Pinpoint the cell where the given text exists, returning its [X, Y] midpoint coordinate. 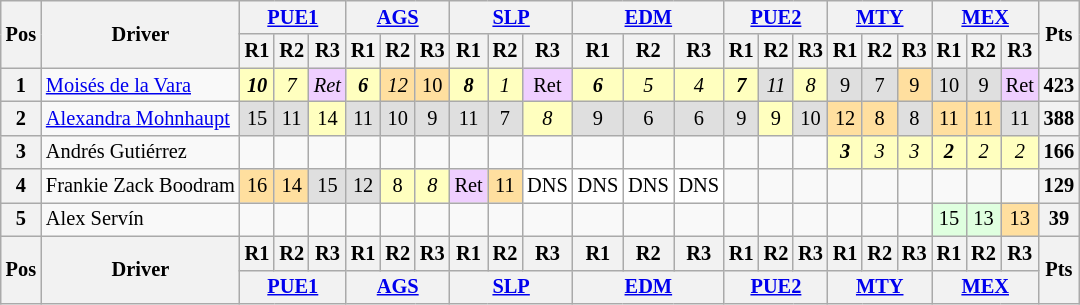
Frankie Zack Boodram [140, 186]
16 [258, 186]
423 [1059, 85]
166 [1059, 152]
39 [1059, 219]
Andrés Gutiérrez [140, 152]
Alex Servín [140, 219]
Moisés de la Vara [140, 85]
Alexandra Mohnhaupt [140, 118]
388 [1059, 118]
129 [1059, 186]
